Extract the (X, Y) coordinate from the center of the cell holding the provided text.  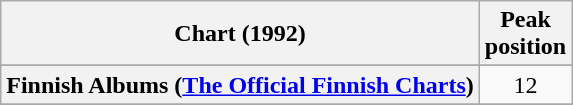
12 (525, 85)
Finnish Albums (The Official Finnish Charts) (240, 85)
Chart (1992) (240, 34)
Peakposition (525, 34)
